From the cell containing the given text, extract its center point as [X, Y] coordinate. 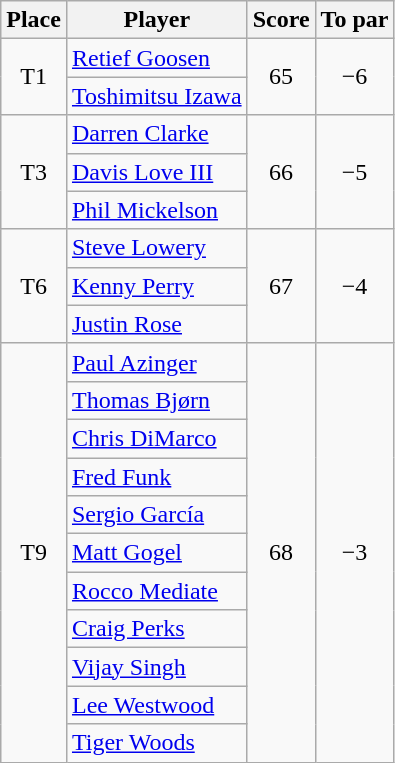
Tiger Woods [156, 743]
Justin Rose [156, 324]
Paul Azinger [156, 362]
−4 [354, 286]
66 [281, 172]
Rocco Mediate [156, 591]
Retief Goosen [156, 58]
−6 [354, 77]
Steve Lowery [156, 248]
Place [34, 20]
Phil Mickelson [156, 210]
Toshimitsu Izawa [156, 96]
−3 [354, 552]
Craig Perks [156, 629]
Thomas Bjørn [156, 400]
Vijay Singh [156, 667]
Fred Funk [156, 477]
−5 [354, 172]
Sergio García [156, 515]
Player [156, 20]
Davis Love III [156, 172]
68 [281, 552]
To par [354, 20]
Kenny Perry [156, 286]
Chris DiMarco [156, 438]
T9 [34, 552]
Score [281, 20]
Matt Gogel [156, 553]
65 [281, 77]
T1 [34, 77]
T3 [34, 172]
Darren Clarke [156, 134]
T6 [34, 286]
67 [281, 286]
Lee Westwood [156, 705]
